Scan for the cell matching the given text and deliver its (X, Y) coordinate at center. 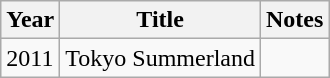
Tokyo Summerland (160, 58)
Year (30, 20)
Notes (294, 20)
2011 (30, 58)
Title (160, 20)
